Identify which cell holds the provided text, then report its (X, Y) central coordinate. 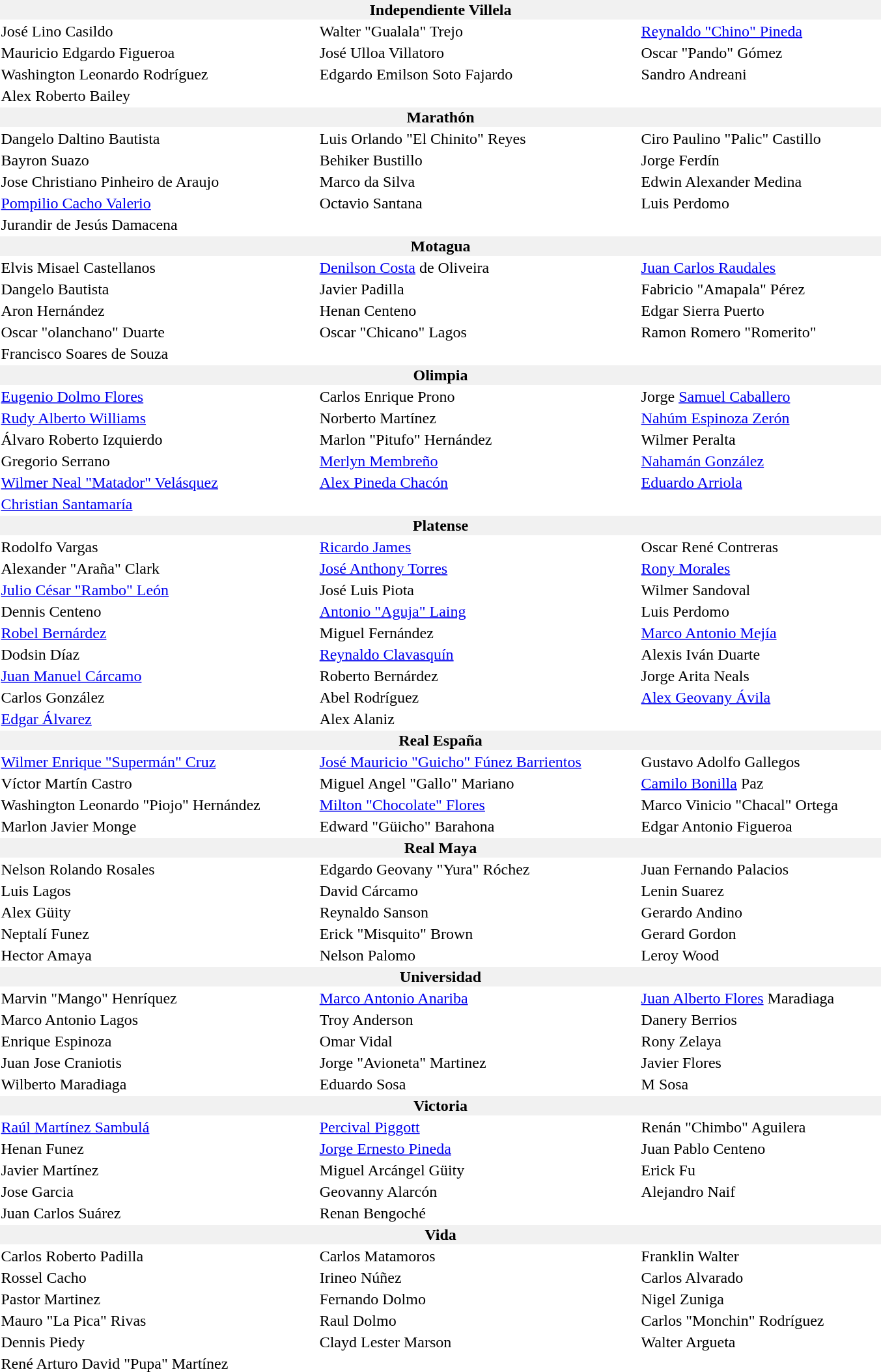
Edgar Álvarez (158, 719)
Troy Anderson (478, 1020)
Olimpia (440, 375)
Sandro Andreani (761, 74)
Alex Roberto Bailey (158, 96)
Eduardo Sosa (478, 1084)
José Lino Casildo (158, 31)
Miguel Angel "Gallo" Mariano (478, 783)
Javier Padilla (478, 289)
Miguel Fernández (478, 633)
Ricardo James (478, 547)
Marco Antonio Mejía (761, 633)
Jorge Ferdín (761, 160)
Oscar "olanchano" Duarte (158, 332)
Javier Martínez (158, 1170)
Dangelo Bautista (158, 289)
Nelson Palomo (478, 955)
Washington Leonardo "Piojo" Hernández (158, 805)
Nahúm Espinoza Zerón (761, 418)
Aron Hernández (158, 311)
Nigel Zuniga (761, 1299)
Marlon "Pitufo" Hernández (478, 440)
Octavio Santana (478, 203)
Henan Centeno (478, 311)
Alex Güity (158, 912)
Rudy Alberto Williams (158, 418)
Dangelo Daltino Bautista (158, 139)
Jorge "Avioneta" Martinez (478, 1063)
Renan Bengoché (478, 1213)
Carlos Enrique Prono (478, 397)
M Sosa (761, 1084)
Gustavo Adolfo Gallegos (761, 762)
Wilmer Neal "Matador" Velásquez (158, 483)
Javier Flores (761, 1063)
Juan Pablo Centeno (761, 1149)
Independiente Villela (440, 10)
Carlos Alvarado (761, 1278)
Roberto Bernárdez (478, 676)
Victoria (440, 1106)
Dodsin Díaz (158, 654)
Dennis Centeno (158, 611)
Carlos "Monchin" Rodríguez (761, 1321)
Gerard Gordon (761, 934)
Irineo Núñez (478, 1278)
Clayd Lester Marson (478, 1342)
Alex Geovany Ávila (761, 697)
Jose Garcia (158, 1192)
Lenin Suarez (761, 891)
Bayron Suazo (158, 160)
Raul Dolmo (478, 1321)
Oscar "Pando" Gómez (761, 53)
Pastor Martinez (158, 1299)
Robel Bernárdez (158, 633)
Juan Carlos Raudales (761, 268)
Jorge Ernesto Pineda (478, 1149)
Walter Argueta (761, 1342)
Wilmer Enrique "Supermán" Cruz (158, 762)
Alexis Iván Duarte (761, 654)
Juan Carlos Suárez (158, 1213)
Rodolfo Vargas (158, 547)
Julio César "Rambo" León (158, 590)
Leroy Wood (761, 955)
Henan Funez (158, 1149)
Ciro Paulino "Palic" Castillo (761, 139)
Motagua (440, 246)
Juan Alberto Flores Maradiaga (761, 998)
Geovanny Alarcón (478, 1192)
Wilmer Peralta (761, 440)
Rony Zelaya (761, 1041)
Gerardo Andino (761, 912)
Nelson Rolando Rosales (158, 869)
Edgar Antonio Figueroa (761, 826)
Dennis Piedy (158, 1342)
Renán "Chimbo" Aguilera (761, 1127)
José Anthony Torres (478, 568)
Marco da Silva (478, 182)
Platense (440, 525)
Marco Vinicio "Chacal" Ortega (761, 805)
Wilmer Sandoval (761, 590)
Francisco Soares de Souza (158, 354)
Neptalí Funez (158, 934)
Camilo Bonilla Paz (761, 783)
Marco Antonio Lagos (158, 1020)
Alejandro Naif (761, 1192)
Juan Fernando Palacios (761, 869)
Oscar René Contreras (761, 547)
Real Maya (440, 848)
Elvis Misael Castellanos (158, 268)
Juan Manuel Cárcamo (158, 676)
Enrique Espinoza (158, 1041)
Real España (440, 740)
Percival Piggott (478, 1127)
Abel Rodríguez (478, 697)
Oscar "Chicano" Lagos (478, 332)
Mauricio Edgardo Figueroa (158, 53)
Erick Fu (761, 1170)
Mauro "La Pica" Rivas (158, 1321)
Edward "Güicho" Barahona (478, 826)
Juan Jose Craniotis (158, 1063)
Universidad (440, 977)
Marvin "Mango" Henríquez (158, 998)
Jorge Samuel Caballero (761, 397)
Edgardo Geovany "Yura" Róchez (478, 869)
Edgar Sierra Puerto (761, 311)
Alex Pineda Chacón (478, 483)
José Mauricio "Guicho" Fúnez Barrientos (478, 762)
Hector Amaya (158, 955)
Rony Morales (761, 568)
Fabricio "Amapala" Pérez (761, 289)
Washington Leonardo Rodríguez (158, 74)
Norberto Martínez (478, 418)
Fernando Dolmo (478, 1299)
Behiker Bustillo (478, 160)
Nahamán González (761, 461)
Reynaldo Clavasquín (478, 654)
Danery Berrios (761, 1020)
Marlon Javier Monge (158, 826)
Edwin Alexander Medina (761, 182)
Eduardo Arriola (761, 483)
Christian Santamaría (158, 504)
Jorge Arita Neals (761, 676)
Víctor Martín Castro (158, 783)
José Ulloa Villatoro (478, 53)
Carlos González (158, 697)
Erick "Misquito" Brown (478, 934)
Reynaldo "Chino" Pineda (761, 31)
Franklin Walter (761, 1256)
Luis Lagos (158, 891)
Jurandir de Jesús Damacena (158, 225)
Wilberto Maradiaga (158, 1084)
Omar Vidal (478, 1041)
Marco Antonio Anariba (478, 998)
Rossel Cacho (158, 1278)
David Cárcamo (478, 891)
Reynaldo Sanson (478, 912)
Merlyn Membreño (478, 461)
Alexander "Araña" Clark (158, 568)
Denilson Costa de Oliveira (478, 268)
Gregorio Serrano (158, 461)
Milton "Chocolate" Flores (478, 805)
Vida (440, 1235)
Miguel Arcángel Güity (478, 1170)
Walter "Gualala" Trejo (478, 31)
Carlos Roberto Padilla (158, 1256)
Edgardo Emilson Soto Fajardo (478, 74)
Ramon Romero "Romerito" (761, 332)
Álvaro Roberto Izquierdo (158, 440)
Antonio "Aguja" Laing (478, 611)
Raúl Martínez Sambulá (158, 1127)
Pompilio Cacho Valerio (158, 203)
Marathón (440, 117)
Luis Orlando "El Chinito" Reyes (478, 139)
Eugenio Dolmo Flores (158, 397)
Alex Alaniz (478, 719)
Carlos Matamoros (478, 1256)
José Luis Piota (478, 590)
Jose Christiano Pinheiro de Araujo (158, 182)
